Return (x, y) of the center of cell containing provided text 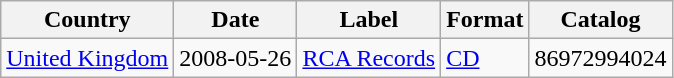
2008-05-26 (236, 58)
United Kingdom (88, 58)
Catalog (600, 20)
CD (485, 58)
86972994024 (600, 58)
Label (369, 20)
Country (88, 20)
Format (485, 20)
RCA Records (369, 58)
Date (236, 20)
